Return (x, y) of the center of cell containing provided text 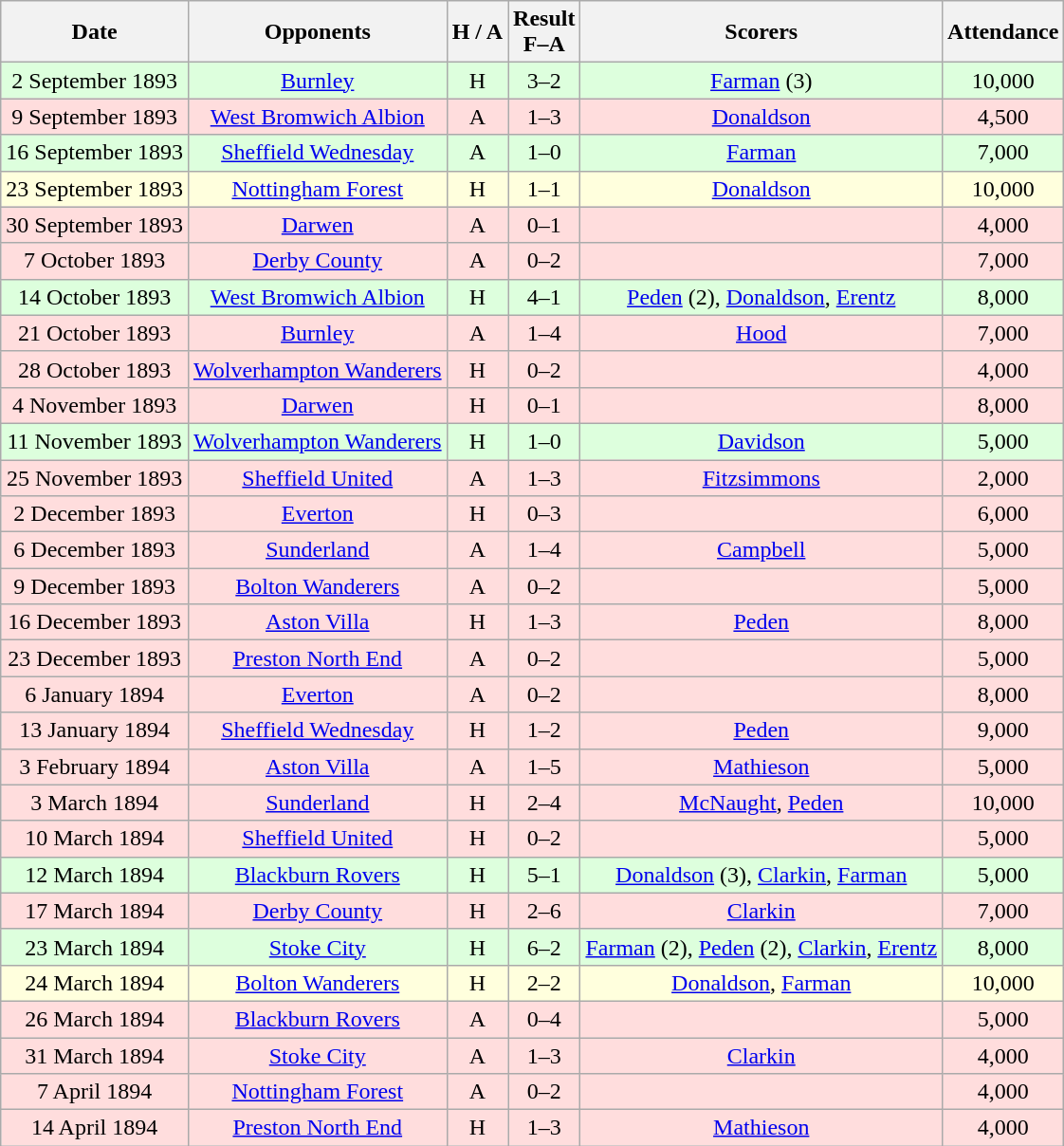
13 January 1894 (95, 730)
6 December 1893 (95, 550)
2–6 (544, 911)
23 December 1893 (95, 658)
2–2 (544, 983)
Farman (3) (761, 81)
14 April 1894 (95, 1128)
Fitzsimmons (761, 477)
24 March 1894 (95, 983)
1–1 (544, 189)
3 February 1894 (95, 767)
Date (95, 32)
28 October 1893 (95, 369)
2 September 1893 (95, 81)
Donaldson (3), Clarkin, Farman (761, 875)
21 October 1893 (95, 333)
4,500 (1003, 117)
H / A (477, 32)
16 September 1893 (95, 153)
3 March 1894 (95, 803)
7 April 1894 (95, 1092)
6,000 (1003, 514)
0–3 (544, 514)
Peden (2), Donaldson, Erentz (761, 297)
3–2 (544, 81)
4 November 1893 (95, 405)
1–5 (544, 767)
2 December 1893 (95, 514)
McNaught, Peden (761, 803)
16 December 1893 (95, 622)
9 December 1893 (95, 586)
4–1 (544, 297)
23 March 1894 (95, 947)
Attendance (1003, 32)
2,000 (1003, 477)
Donaldson, Farman (761, 983)
23 September 1893 (95, 189)
Campbell (761, 550)
17 March 1894 (95, 911)
26 March 1894 (95, 1019)
31 March 1894 (95, 1056)
6–2 (544, 947)
12 March 1894 (95, 875)
ResultF–A (544, 32)
Scorers (761, 32)
1–2 (544, 730)
7 October 1893 (95, 261)
0–4 (544, 1019)
30 September 1893 (95, 225)
10 March 1894 (95, 839)
5–1 (544, 875)
11 November 1893 (95, 441)
Hood (761, 333)
9,000 (1003, 730)
25 November 1893 (95, 477)
Farman (761, 153)
14 October 1893 (95, 297)
Farman (2), Peden (2), Clarkin, Erentz (761, 947)
6 January 1894 (95, 694)
Davidson (761, 441)
2–4 (544, 803)
9 September 1893 (95, 117)
Opponents (317, 32)
